Capture the cell that displays the provided text and extract its [x, y] central coordinate. 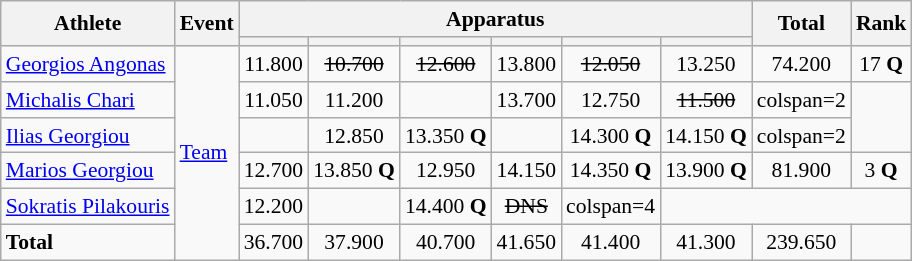
Rank [882, 24]
Michalis Chari [88, 100]
17 Q [882, 64]
37.900 [354, 243]
Event [207, 24]
12.850 [354, 136]
13.700 [526, 100]
40.700 [446, 243]
DNS [526, 207]
13.900 Q [706, 171]
12.600 [446, 64]
Sokratis Pilakouris [88, 207]
10.700 [354, 64]
14.350 Q [610, 171]
14.150 Q [706, 136]
14.400 Q [446, 207]
11.800 [274, 64]
13.250 [706, 64]
12.200 [274, 207]
11.050 [274, 100]
74.200 [802, 64]
36.700 [274, 243]
Apparatus [496, 19]
Team [207, 153]
Ilias Georgiou [88, 136]
13.350 Q [446, 136]
41.650 [526, 243]
Marios Georgiou [88, 171]
12.050 [610, 64]
12.750 [610, 100]
11.200 [354, 100]
12.700 [274, 171]
Athlete [88, 24]
81.900 [802, 171]
11.500 [706, 100]
colspan=4 [610, 207]
Georgios Angonas [88, 64]
13.850 Q [354, 171]
3 Q [882, 171]
13.800 [526, 64]
41.300 [706, 243]
41.400 [610, 243]
239.650 [802, 243]
14.150 [526, 171]
14.300 Q [610, 136]
12.950 [446, 171]
